Return (X, Y) of the center of cell containing provided text 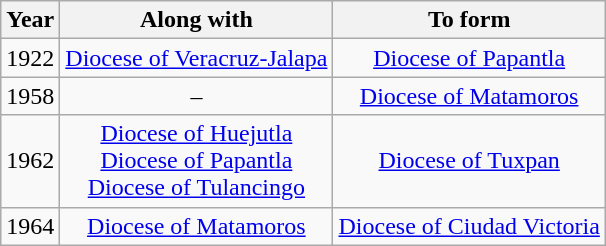
To form (469, 20)
– (196, 96)
Diocese of Veracruz-Jalapa (196, 58)
Diocese of Ciudad Victoria (469, 226)
Diocese of Tuxpan (469, 161)
1922 (30, 58)
1958 (30, 96)
Diocese of Papantla (469, 58)
Year (30, 20)
1964 (30, 226)
Along with (196, 20)
1962 (30, 161)
Diocese of HuejutlaDiocese of PapantlaDiocese of Tulancingo (196, 161)
